Extract the [X, Y] coordinate from the center of the cell holding the provided text.  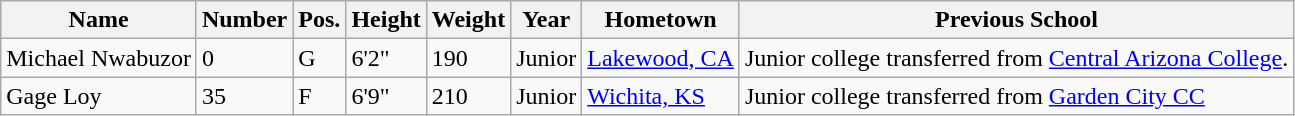
Previous School [1016, 20]
Height [386, 20]
Year [546, 20]
Name [99, 20]
0 [244, 58]
G [320, 58]
Hometown [661, 20]
Junior college transferred from Garden City CC [1016, 96]
190 [468, 58]
Pos. [320, 20]
Wichita, KS [661, 96]
F [320, 96]
Number [244, 20]
Gage Loy [99, 96]
Weight [468, 20]
210 [468, 96]
Michael Nwabuzor [99, 58]
6'9" [386, 96]
6'2" [386, 58]
35 [244, 96]
Lakewood, CA [661, 58]
Junior college transferred from Central Arizona College. [1016, 58]
